Locate the cell with the specified text and output its [X, Y] center coordinate. 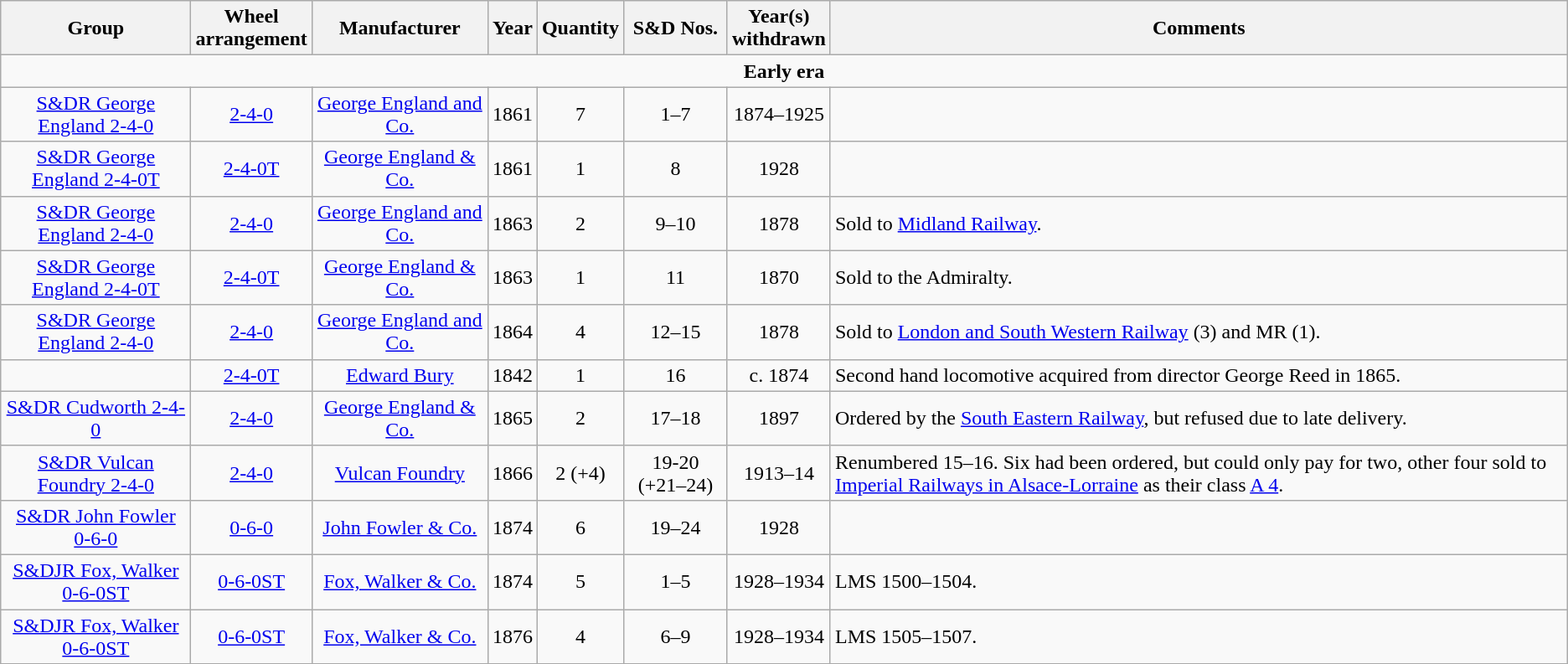
16 [675, 375]
8 [675, 169]
1865 [513, 419]
1842 [513, 375]
1–7 [675, 114]
7 [580, 114]
0-6-0 [251, 528]
Vulcan Foundry [400, 472]
Second hand locomotive acquired from director George Reed in 1865. [1199, 375]
Year(s)withdrawn [779, 28]
Wheelarrangement [251, 28]
S&DR Vulcan Foundry 2-4-0 [95, 472]
Sold to the Admiralty. [1199, 278]
6–9 [675, 636]
Manufacturer [400, 28]
19-20 (+21–24) [675, 472]
LMS 1500–1504. [1199, 581]
1866 [513, 472]
1897 [779, 419]
Sold to Midland Railway. [1199, 223]
Group [95, 28]
12–15 [675, 332]
Edward Bury [400, 375]
11 [675, 278]
John Fowler & Co. [400, 528]
Year [513, 28]
S&DR John Fowler 0-6-0 [95, 528]
9–10 [675, 223]
1874–1925 [779, 114]
Comments [1199, 28]
6 [580, 528]
5 [580, 581]
17–18 [675, 419]
1913–14 [779, 472]
19–24 [675, 528]
1870 [779, 278]
1876 [513, 636]
Quantity [580, 28]
S&D Nos. [675, 28]
Sold to London and South Western Railway (3) and MR (1). [1199, 332]
Renumbered 15–16. Six had been ordered, but could only pay for two, other four sold to Imperial Railways in Alsace-Lorraine as their class A 4. [1199, 472]
LMS 1505–1507. [1199, 636]
Ordered by the South Eastern Railway, but refused due to late delivery. [1199, 419]
Early era [784, 71]
1864 [513, 332]
S&DR Cudworth 2-4-0 [95, 419]
1–5 [675, 581]
c. 1874 [779, 375]
2 (+4) [580, 472]
